Output the [X, Y] coordinate of the center of the cell containing the given text.  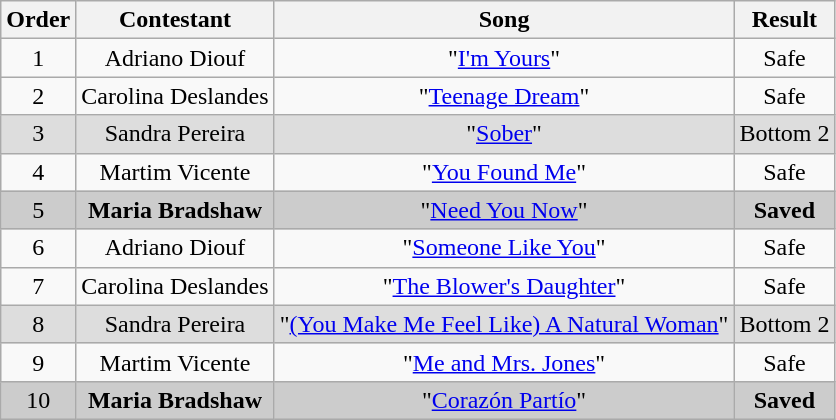
"Need You Now" [504, 210]
6 [38, 248]
8 [38, 324]
5 [38, 210]
Contestant [175, 20]
3 [38, 134]
"Someone Like You" [504, 248]
"Corazón Partío" [504, 400]
1 [38, 58]
"Teenage Dream" [504, 96]
9 [38, 362]
7 [38, 286]
"Me and Mrs. Jones" [504, 362]
Song [504, 20]
"Sober" [504, 134]
"(You Make Me Feel Like) A Natural Woman" [504, 324]
2 [38, 96]
10 [38, 400]
"You Found Me" [504, 172]
4 [38, 172]
"The Blower's Daughter" [504, 286]
Result [784, 20]
"I'm Yours" [504, 58]
Order [38, 20]
